Provide the (X, Y) coordinate of the cell's center where the given text is located.  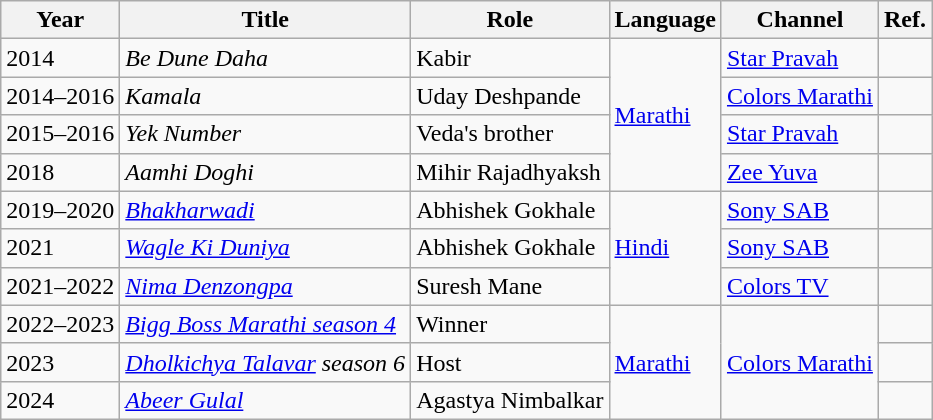
Yek Number (266, 134)
2024 (60, 400)
2022–2023 (60, 324)
Winner (510, 324)
2018 (60, 172)
Hindi (665, 248)
2015–2016 (60, 134)
Year (60, 20)
Host (510, 362)
Title (266, 20)
Uday Deshpande (510, 96)
Nima Denzongpa (266, 286)
Abeer Gulal (266, 400)
2014 (60, 58)
Suresh Mane (510, 286)
Colors TV (800, 286)
2019–2020 (60, 210)
2021–2022 (60, 286)
Language (665, 20)
2023 (60, 362)
Channel (800, 20)
Zee Yuva (800, 172)
Agastya Nimbalkar (510, 400)
Be Dune Daha (266, 58)
2021 (60, 248)
Mihir Rajadhyaksh (510, 172)
Bhakharwadi (266, 210)
Wagle Ki Duniya (266, 248)
Veda's brother (510, 134)
Ref. (904, 20)
Aamhi Doghi (266, 172)
Kamala (266, 96)
2014–2016 (60, 96)
Bigg Boss Marathi season 4 (266, 324)
Kabir (510, 58)
Dholkichya Talavar season 6 (266, 362)
Role (510, 20)
